Return the (X, Y) coordinate for the center point of the cell that contains the specified text.  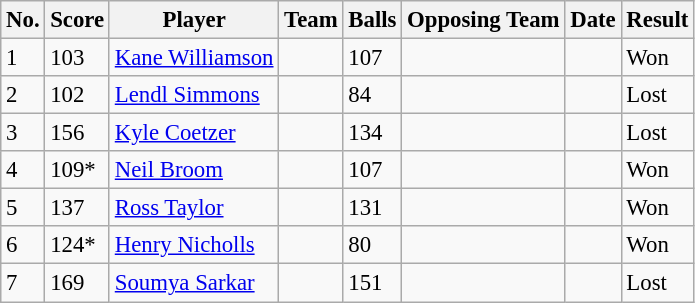
Kyle Coetzer (194, 133)
Opposing Team (484, 20)
137 (78, 208)
109* (78, 170)
4 (23, 170)
Ross Taylor (194, 208)
Balls (372, 20)
131 (372, 208)
7 (23, 283)
103 (78, 58)
124* (78, 245)
6 (23, 245)
Henry Nicholls (194, 245)
5 (23, 208)
2 (23, 95)
156 (78, 133)
Team (311, 20)
Soumya Sarkar (194, 283)
80 (372, 245)
No. (23, 20)
134 (372, 133)
Neil Broom (194, 170)
84 (372, 95)
Lendl Simmons (194, 95)
Player (194, 20)
102 (78, 95)
Date (593, 20)
Kane Williamson (194, 58)
3 (23, 133)
1 (23, 58)
Result (658, 20)
169 (78, 283)
Score (78, 20)
151 (372, 283)
